Pinpoint the cell where the given text exists, returning its (X, Y) midpoint coordinate. 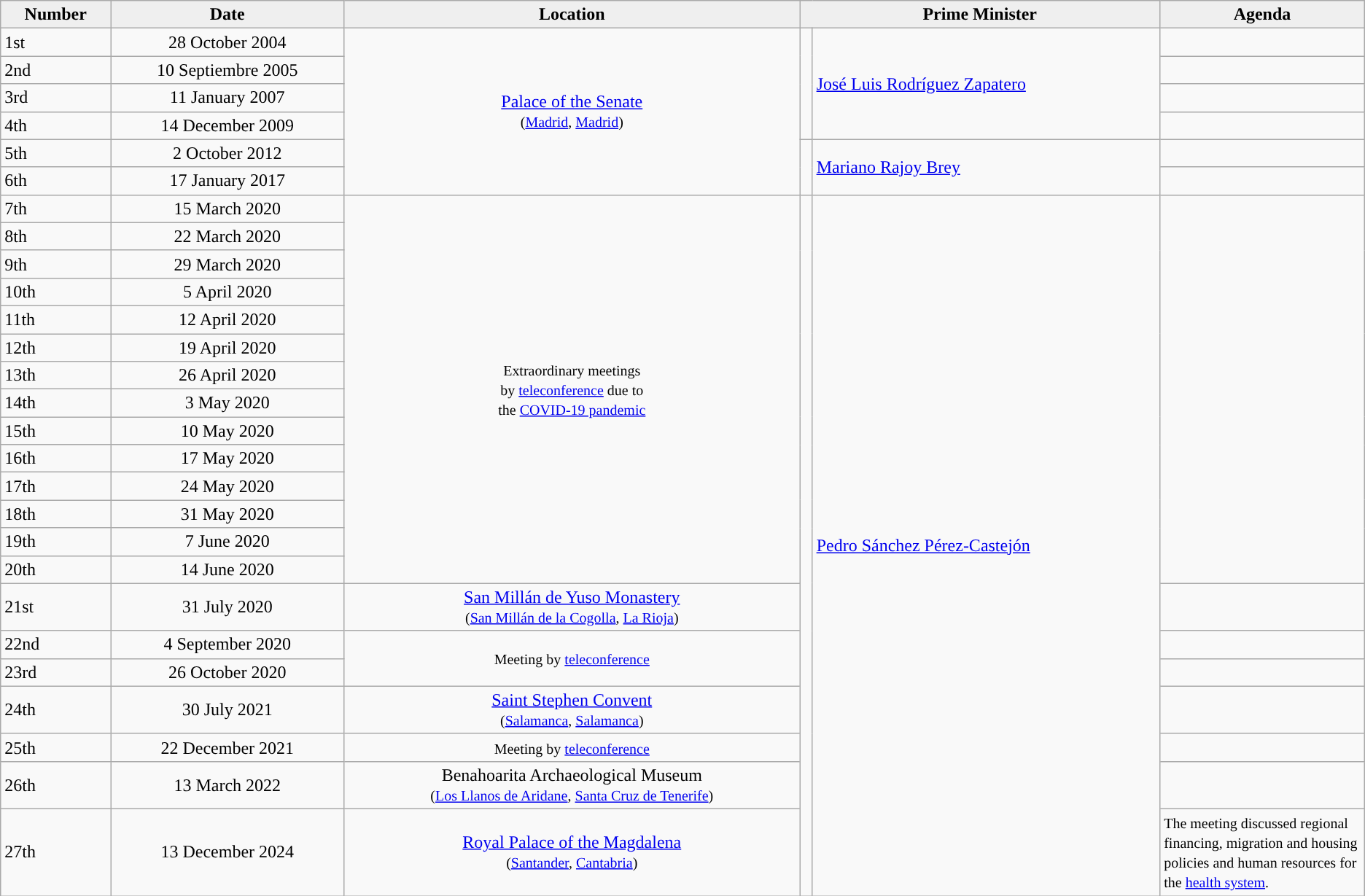
2nd (55, 70)
24 May 2020 (227, 486)
3rd (55, 98)
8th (55, 236)
14 June 2020 (227, 569)
20th (55, 569)
11th (55, 319)
5th (55, 153)
10th (55, 292)
12 April 2020 (227, 319)
Location (572, 15)
2 October 2012 (227, 153)
Number (55, 15)
Date (227, 15)
24th (55, 710)
Prime Minister (980, 15)
3 May 2020 (227, 403)
Saint Stephen Convent(Salamanca, Salamanca) (572, 710)
29 March 2020 (227, 264)
22 December 2021 (227, 747)
Agenda (1263, 15)
19th (55, 542)
15th (55, 431)
5 April 2020 (227, 292)
Royal Palace of the Magdalena(Santander, Cantabria) (572, 852)
16th (55, 459)
14 December 2009 (227, 125)
10 Septiembre 2005 (227, 70)
4th (55, 125)
Mariano Rajoy Brey (986, 167)
José Luis Rodríguez Zapatero (986, 84)
The meeting discussed regional financing, migration and housing policies and human resources for the health system. (1263, 852)
9th (55, 264)
19 April 2020 (227, 348)
13th (55, 375)
17th (55, 486)
31 July 2020 (227, 607)
4 September 2020 (227, 644)
12th (55, 348)
25th (55, 747)
23rd (55, 672)
Palace of the Senate(Madrid, Madrid) (572, 112)
22 March 2020 (227, 236)
Pedro Sánchez Pérez-Castejón (986, 545)
21st (55, 607)
7 June 2020 (227, 542)
26th (55, 784)
11 January 2007 (227, 98)
28 October 2004 (227, 42)
7th (55, 209)
26 October 2020 (227, 672)
31 May 2020 (227, 514)
30 July 2021 (227, 710)
26 April 2020 (227, 375)
22nd (55, 644)
15 March 2020 (227, 209)
1st (55, 42)
27th (55, 852)
10 May 2020 (227, 431)
6th (55, 181)
18th (55, 514)
17 May 2020 (227, 459)
San Millán de Yuso Monastery(San Millán de la Cogolla, La Rioja) (572, 607)
14th (55, 403)
Benahoarita Archaeological Museum(Los Llanos de Aridane, Santa Cruz de Tenerife) (572, 784)
Extraordinary meetingsby teleconference due to the COVID-19 pandemic (572, 389)
13 March 2022 (227, 784)
13 December 2024 (227, 852)
17 January 2017 (227, 181)
